Pinpoint the cell where the given text exists, returning its [X, Y] midpoint coordinate. 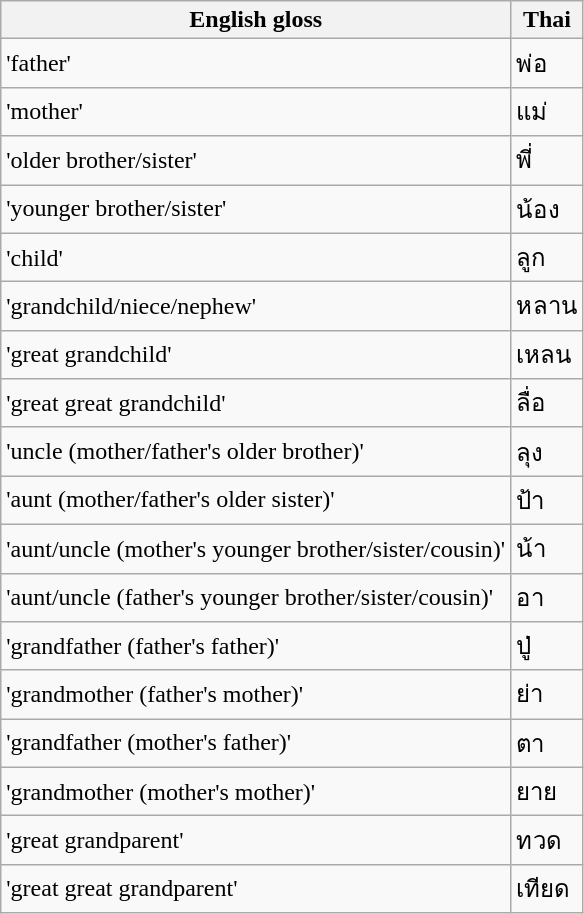
'uncle (mother/father's older brother)' [256, 452]
'great grandparent' [256, 840]
English gloss [256, 20]
'father' [256, 64]
'mother' [256, 112]
พี่ [548, 160]
เหลน [548, 354]
'great great grandchild' [256, 404]
'grandfather (father's father)' [256, 646]
'aunt/uncle (mother's younger brother/sister/cousin)' [256, 548]
ย่า [548, 694]
พ่อ [548, 64]
'younger brother/sister' [256, 208]
'great grandchild' [256, 354]
'child' [256, 258]
เทียด [548, 888]
อา [548, 598]
ป้า [548, 500]
ปู่ [548, 646]
'grandchild/niece/nephew' [256, 306]
หลาน [548, 306]
'aunt (mother/father's older sister)' [256, 500]
'great great grandparent' [256, 888]
Thai [548, 20]
ลูก [548, 258]
'older brother/sister' [256, 160]
ยาย [548, 792]
ลุง [548, 452]
แม่ [548, 112]
'grandmother (mother's mother)' [256, 792]
'grandmother (father's mother)' [256, 694]
'aunt/uncle (father's younger brother/sister/cousin)' [256, 598]
ลื่อ [548, 404]
ทวด [548, 840]
'grandfather (mother's father)' [256, 744]
น้อง [548, 208]
น้า [548, 548]
ตา [548, 744]
